Find where the given text appears and provide that cell's center as (X, Y) coordinate. 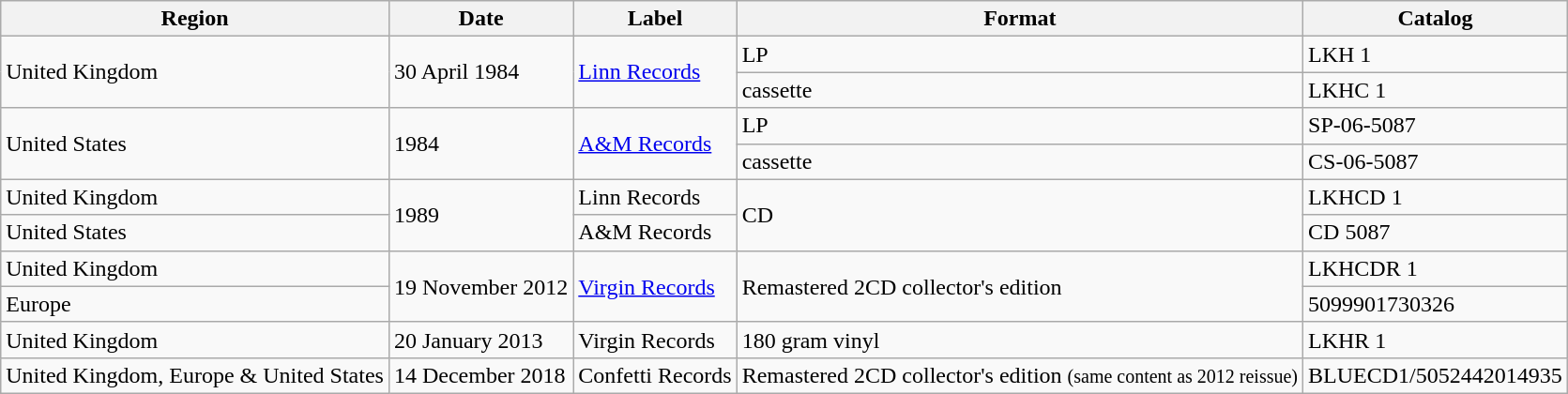
20 January 2013 (480, 340)
CS-06-5087 (1436, 161)
SP-06-5087 (1436, 126)
1989 (480, 215)
180 gram vinyl (1019, 340)
19 November 2012 (480, 286)
LKH 1 (1436, 54)
LKHCDR 1 (1436, 268)
30 April 1984 (480, 72)
1984 (480, 144)
14 December 2018 (480, 375)
CD 5087 (1436, 233)
LKHC 1 (1436, 90)
Confetti Records (655, 375)
LKHCD 1 (1436, 197)
BLUECD1/5052442014935 (1436, 375)
United Kingdom, Europe & United States (195, 375)
Format (1019, 19)
Label (655, 19)
Catalog (1436, 19)
Europe (195, 304)
Remastered 2CD collector's edition (1019, 286)
Date (480, 19)
5099901730326 (1436, 304)
Region (195, 19)
LKHR 1 (1436, 340)
Remastered 2CD collector's edition (same content as 2012 reissue) (1019, 375)
CD (1019, 215)
